Provide the [x, y] coordinate of the cell's center where the given text is located.  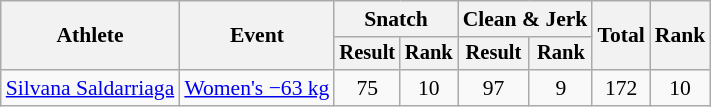
Athlete [90, 36]
172 [620, 88]
Women's −63 kg [256, 88]
97 [494, 88]
75 [367, 88]
Snatch [396, 19]
Clean & Jerk [526, 19]
Total [620, 36]
Event [256, 36]
9 [560, 88]
Silvana Saldarriaga [90, 88]
